Find where the given text appears and provide that cell's center as (X, Y) coordinate. 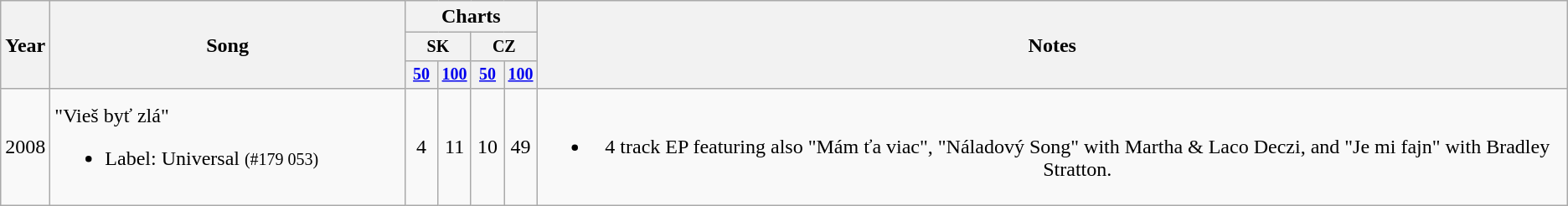
49 (521, 147)
Charts (471, 17)
Notes (1052, 45)
10 (487, 147)
2008 (25, 147)
SK (437, 47)
Song (228, 45)
4 (420, 147)
4 track EP featuring also "Mám ťa viac", "Náladový Song" with Martha & Laco Deczi, and "Je mi fajn" with Bradley Stratton. (1052, 147)
Year (25, 45)
11 (454, 147)
CZ (504, 47)
"Vieš byť zlá"Label: Universal (#179 053) (228, 147)
